Find where the given text appears and provide that cell's center as (X, Y) coordinate. 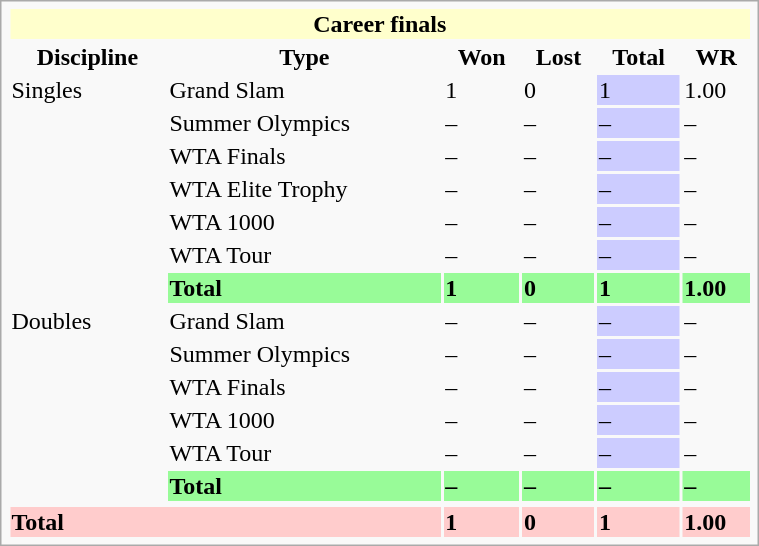
WTA Elite Trophy (304, 189)
Discipline (88, 57)
WR (716, 57)
Doubles (88, 404)
Career finals (380, 24)
Type (304, 57)
Singles (88, 189)
Won (482, 57)
Lost (559, 57)
